Provide the [x, y] coordinate of the cell's center where the given text is located.  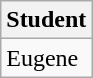
Eugene [46, 58]
Student [46, 20]
